Detect which cell encompasses the target text, then output its [X, Y] center coordinate. 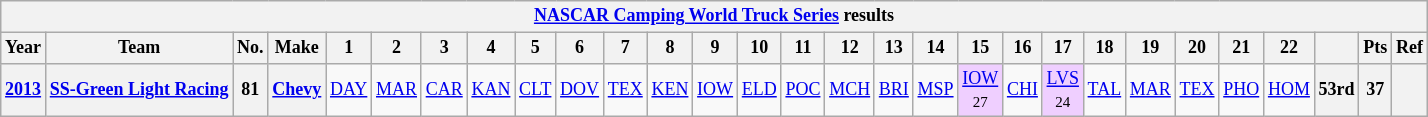
CLT [536, 90]
4 [491, 48]
22 [1290, 48]
NASCAR Camping World Truck Series results [714, 16]
15 [980, 48]
8 [670, 48]
SS-Green Light Racing [138, 90]
CHI [1023, 90]
PHO [1242, 90]
10 [759, 48]
BRI [894, 90]
6 [580, 48]
21 [1242, 48]
81 [250, 90]
ELD [759, 90]
POC [803, 90]
IOW [716, 90]
3 [444, 48]
HOM [1290, 90]
Team [138, 48]
9 [716, 48]
13 [894, 48]
Ref [1410, 48]
No. [250, 48]
12 [850, 48]
LVS24 [1062, 90]
18 [1104, 48]
19 [1151, 48]
2013 [24, 90]
53rd [1336, 90]
DAY [349, 90]
16 [1023, 48]
5 [536, 48]
MCH [850, 90]
1 [349, 48]
2 [397, 48]
Pts [1376, 48]
Year [24, 48]
37 [1376, 90]
TAL [1104, 90]
20 [1197, 48]
KAN [491, 90]
11 [803, 48]
7 [625, 48]
DOV [580, 90]
Make [297, 48]
MSP [936, 90]
IOW27 [980, 90]
Chevy [297, 90]
14 [936, 48]
CAR [444, 90]
17 [1062, 48]
KEN [670, 90]
